Output the (x, y) coordinate of the center of the cell containing the given text.  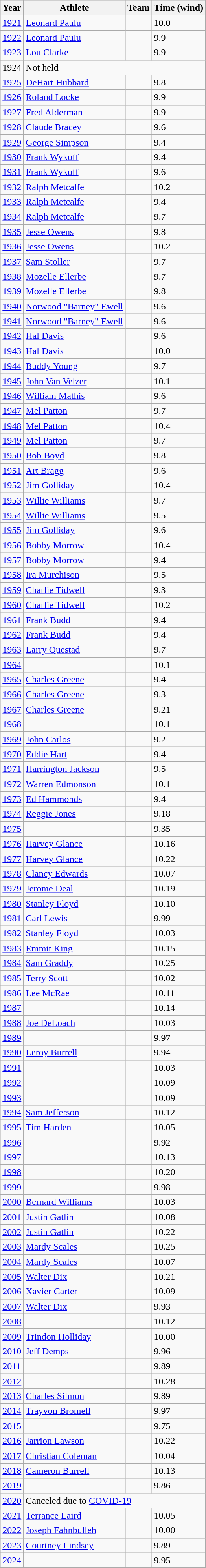
1946 (12, 396)
2014 (12, 1411)
1972 (12, 784)
1944 (12, 366)
2024 (12, 1560)
Ed Hammonds (75, 799)
2017 (12, 1456)
Fred Alderman (75, 112)
Not held (115, 67)
Trayvon Bromell (75, 1411)
2007 (12, 1306)
1943 (12, 351)
9.93 (178, 1306)
2004 (12, 1262)
DeHart Hubbard (75, 82)
1953 (12, 500)
1987 (12, 1008)
1993 (12, 1097)
9.2 (178, 739)
1959 (12, 590)
1999 (12, 1187)
9.96 (178, 1351)
1966 (12, 695)
2023 (12, 1545)
9.94 (178, 1053)
9.92 (178, 1142)
1977 (12, 859)
1981 (12, 919)
1921 (12, 23)
1980 (12, 903)
1969 (12, 739)
1968 (12, 724)
1988 (12, 1023)
1955 (12, 530)
10.21 (178, 1277)
2016 (12, 1441)
1961 (12, 620)
2008 (12, 1321)
9.95 (178, 1560)
9.75 (178, 1426)
10.19 (178, 888)
Jarrion Lawson (75, 1441)
10.14 (178, 1008)
1929 (12, 142)
1990 (12, 1053)
1934 (12, 217)
Team (138, 8)
Charles Silmon (75, 1396)
1928 (12, 127)
10.08 (178, 1217)
1952 (12, 486)
1963 (12, 649)
2015 (12, 1426)
2006 (12, 1292)
2022 (12, 1530)
1992 (12, 1082)
1965 (12, 680)
10.04 (178, 1456)
10.28 (178, 1381)
1957 (12, 560)
Reggie Jones (75, 814)
1949 (12, 441)
Bernard Williams (75, 1202)
2002 (12, 1232)
2018 (12, 1471)
10.15 (178, 948)
Larry Questad (75, 649)
1936 (12, 247)
1982 (12, 933)
1948 (12, 426)
Buddy Young (75, 366)
1933 (12, 202)
1925 (12, 82)
1951 (12, 471)
2005 (12, 1277)
1950 (12, 456)
2000 (12, 1202)
Terrance Laird (75, 1515)
1927 (12, 112)
2010 (12, 1351)
1991 (12, 1068)
Canceled due to COVID-19 (115, 1501)
1939 (12, 291)
Jerome Deal (75, 888)
1942 (12, 336)
1994 (12, 1112)
Sam Graddy (75, 963)
2012 (12, 1381)
1971 (12, 769)
1964 (12, 665)
Harrington Jackson (75, 769)
Sam Stoller (75, 262)
1998 (12, 1172)
9.21 (178, 709)
9.35 (178, 829)
1978 (12, 873)
Carl Lewis (75, 919)
Courtney Lindsey (75, 1545)
John Carlos (75, 739)
9.86 (178, 1486)
Leroy Burrell (75, 1053)
1935 (12, 232)
1930 (12, 157)
1924 (12, 67)
Tim Harden (75, 1127)
1922 (12, 38)
1932 (12, 187)
Trindon Holliday (75, 1336)
Cameron Burrell (75, 1471)
10.11 (178, 993)
1979 (12, 888)
Art Bragg (75, 471)
2013 (12, 1396)
1941 (12, 321)
Emmit King (75, 948)
Claude Bracey (75, 127)
Eddie Hart (75, 754)
2009 (12, 1336)
1967 (12, 709)
1931 (12, 172)
Year (12, 8)
2011 (12, 1366)
1996 (12, 1142)
Warren Edmonson (75, 784)
Bob Boyd (75, 456)
1923 (12, 53)
2021 (12, 1515)
Clancy Edwards (75, 873)
1947 (12, 411)
1938 (12, 276)
10.20 (178, 1172)
1985 (12, 978)
Joe DeLoach (75, 1023)
1956 (12, 545)
10.10 (178, 903)
Xavier Carter (75, 1292)
Time (wind) (178, 8)
1995 (12, 1127)
1970 (12, 754)
1976 (12, 844)
1940 (12, 306)
William Mathis (75, 396)
Athlete (75, 8)
1960 (12, 605)
George Simpson (75, 142)
John Van Velzer (75, 381)
9.99 (178, 919)
1986 (12, 993)
10.16 (178, 844)
Jeff Demps (75, 1351)
Lee McRae (75, 993)
1973 (12, 799)
Terry Scott (75, 978)
2019 (12, 1486)
1926 (12, 97)
Joseph Fahnbulleh (75, 1530)
1997 (12, 1157)
1954 (12, 515)
1958 (12, 575)
1962 (12, 635)
1989 (12, 1038)
Christian Coleman (75, 1456)
10.02 (178, 978)
2003 (12, 1247)
1945 (12, 381)
Ira Murchison (75, 575)
9.98 (178, 1187)
1975 (12, 829)
1974 (12, 814)
Lou Clarke (75, 53)
2001 (12, 1217)
1983 (12, 948)
2020 (12, 1501)
Roland Locke (75, 97)
1937 (12, 262)
1984 (12, 963)
Sam Jefferson (75, 1112)
9.18 (178, 814)
